Determine the (X, Y) coordinate at the center of the cell enclosing the given text.  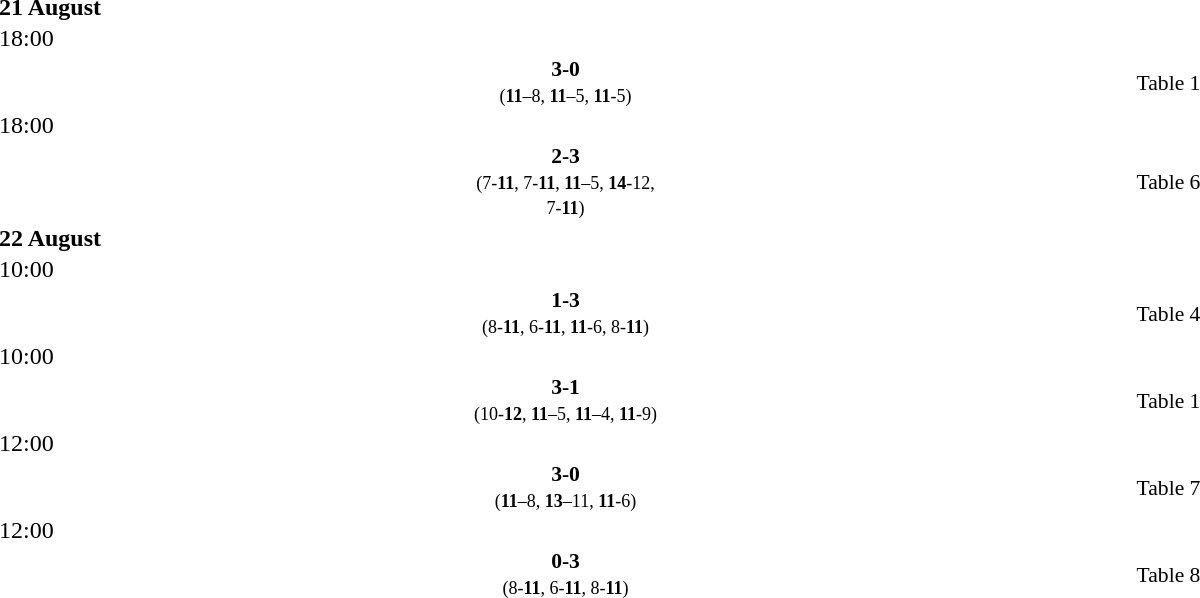
3-1 (10-12, 11–5, 11–4, 11-9) (566, 400)
3-0 (11–8, 11–5, 11-5) (566, 82)
1-3 (8-11, 6-11, 11-6, 8-11) (566, 313)
3-0 (11–8, 13–11, 11-6) (566, 487)
2-3 (7-11, 7-11, 11–5, 14-12, 7-11) (566, 182)
